Capture the cell that displays the provided text and extract its [x, y] central coordinate. 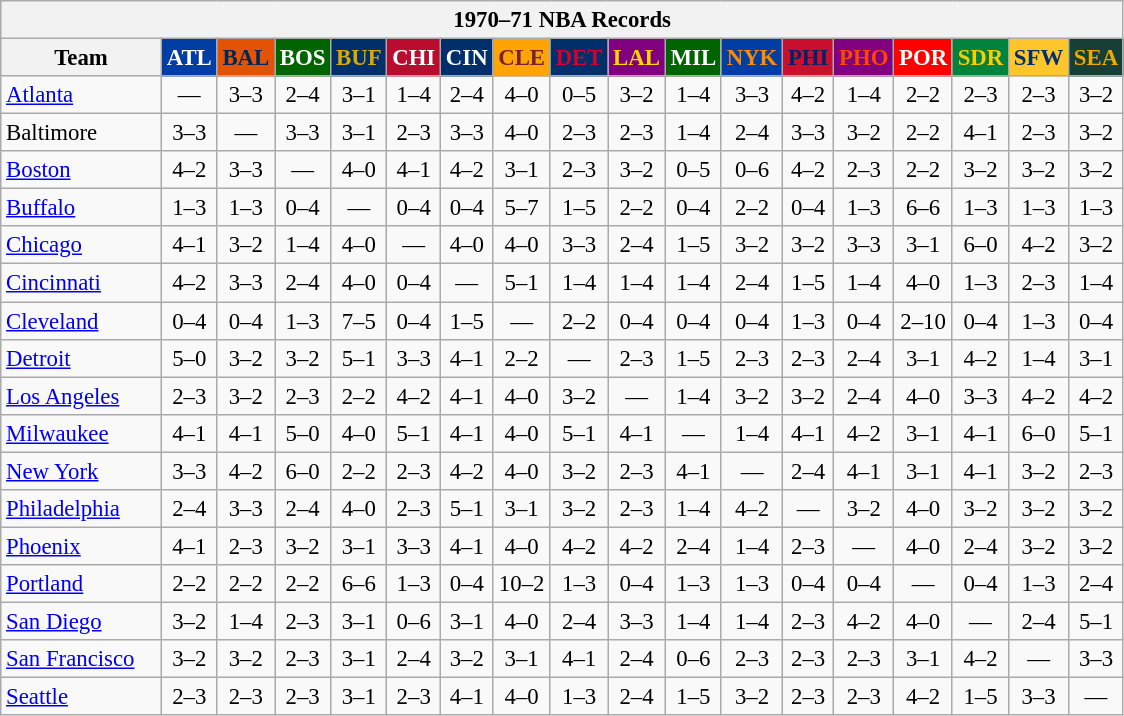
DET [578, 58]
CIN [467, 58]
CHI [414, 58]
2–10 [924, 321]
5–7 [522, 208]
MIL [693, 58]
BAL [246, 58]
BOS [303, 58]
NYK [752, 58]
PHO [864, 58]
SEA [1096, 58]
SDR [980, 58]
LAL [636, 58]
Phoenix [82, 546]
Philadelphia [82, 509]
Boston [82, 170]
Chicago [82, 245]
POR [924, 58]
CLE [522, 58]
New York [82, 471]
San Francisco [82, 659]
Cleveland [82, 321]
Seattle [82, 697]
7–5 [359, 321]
Baltimore [82, 133]
PHI [808, 58]
BUF [359, 58]
Team [82, 58]
Portland [82, 584]
SFW [1039, 58]
Los Angeles [82, 396]
Atlanta [82, 95]
ATL [189, 58]
San Diego [82, 621]
Detroit [82, 358]
1970–71 NBA Records [562, 20]
Cincinnati [82, 283]
Milwaukee [82, 433]
10–2 [522, 584]
Buffalo [82, 208]
